Extract the (x, y) coordinate from the center of the cell holding the provided text.  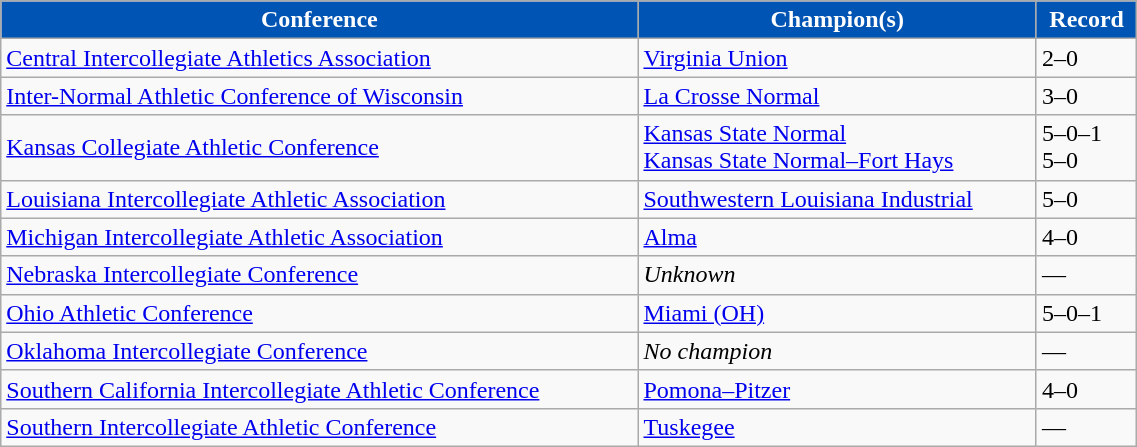
Southwestern Louisiana Industrial (838, 199)
Record (1086, 20)
Michigan Intercollegiate Athletic Association (320, 237)
Southern California Intercollegiate Athletic Conference (320, 389)
Kansas Collegiate Athletic Conference (320, 148)
5–0–1 (1086, 313)
La Crosse Normal (838, 96)
Alma (838, 237)
Central Intercollegiate Athletics Association (320, 58)
Kansas State NormalKansas State Normal–Fort Hays (838, 148)
Conference (320, 20)
Miami (OH) (838, 313)
5–0–15–0 (1086, 148)
3–0 (1086, 96)
Nebraska Intercollegiate Conference (320, 275)
5–0 (1086, 199)
Southern Intercollegiate Athletic Conference (320, 427)
Ohio Athletic Conference (320, 313)
Champion(s) (838, 20)
Louisiana Intercollegiate Athletic Association (320, 199)
Pomona–Pitzer (838, 389)
Oklahoma Intercollegiate Conference (320, 351)
Unknown (838, 275)
Inter-Normal Athletic Conference of Wisconsin (320, 96)
2–0 (1086, 58)
Tuskegee (838, 427)
No champion (838, 351)
Virginia Union (838, 58)
